Provide the [x, y] coordinate of the cell's center where the given text is located.  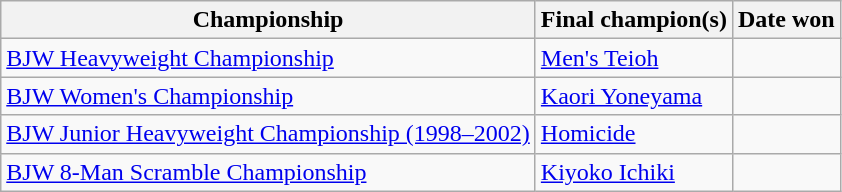
BJW Heavyweight Championship [268, 58]
Kaori Yoneyama [634, 96]
Date won [786, 20]
BJW Women's Championship [268, 96]
Men's Teioh [634, 58]
Championship [268, 20]
Final champion(s) [634, 20]
BJW Junior Heavyweight Championship (1998–2002) [268, 134]
BJW 8-Man Scramble Championship [268, 172]
Kiyoko Ichiki [634, 172]
Homicide [634, 134]
